Detect which cell encompasses the target text, then output its [x, y] center coordinate. 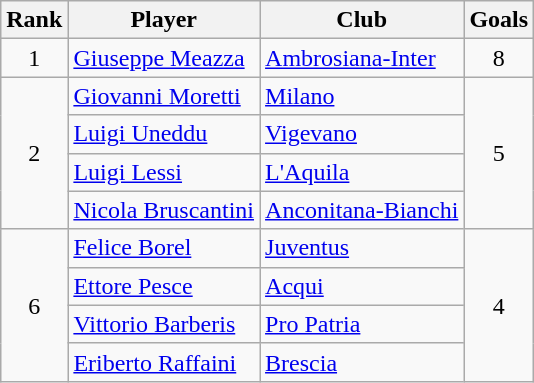
Vittorio Barberis [164, 324]
Brescia [362, 362]
Pro Patria [362, 324]
Vigevano [362, 134]
Ambrosiana-Inter [362, 58]
Milano [362, 96]
Anconitana-Bianchi [362, 210]
5 [499, 153]
2 [34, 153]
Player [164, 20]
1 [34, 58]
8 [499, 58]
Acqui [362, 286]
Luigi Uneddu [164, 134]
Nicola Bruscantini [164, 210]
6 [34, 305]
Giovanni Moretti [164, 96]
Juventus [362, 248]
L'Aquila [362, 172]
Giuseppe Meazza [164, 58]
Felice Borel [164, 248]
Rank [34, 20]
Goals [499, 20]
4 [499, 305]
Club [362, 20]
Luigi Lessi [164, 172]
Eriberto Raffaini [164, 362]
Ettore Pesce [164, 286]
